Pinpoint the cell where the given text exists, returning its (X, Y) midpoint coordinate. 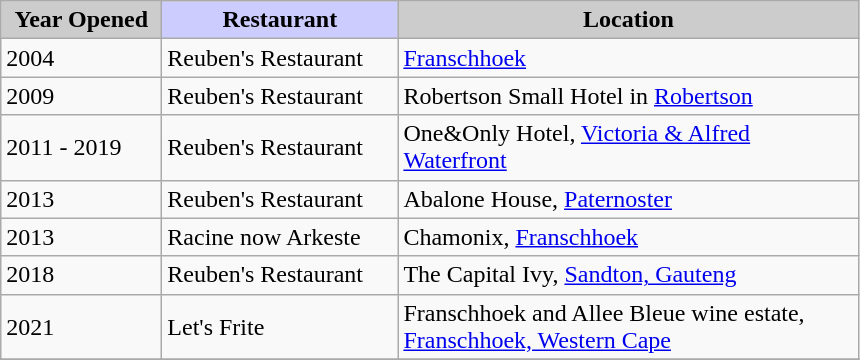
2018 (82, 275)
2011 - 2019 (82, 148)
Chamonix, Franschhoek (628, 237)
Racine now Arkeste (280, 237)
Robertson Small Hotel in Robertson (628, 96)
2021 (82, 326)
Location (628, 20)
Year Opened (82, 20)
Abalone House, Paternoster (628, 199)
Franschhoek (628, 58)
Franschhoek and Allee Bleue wine estate, Franschhoek, Western Cape (628, 326)
Let's Frite (280, 326)
2009 (82, 96)
One&Only Hotel, Victoria & Alfred Waterfront (628, 148)
2004 (82, 58)
The Capital Ivy, Sandton, Gauteng (628, 275)
Restaurant (280, 20)
